Detect which cell encompasses the target text, then output its (X, Y) center coordinate. 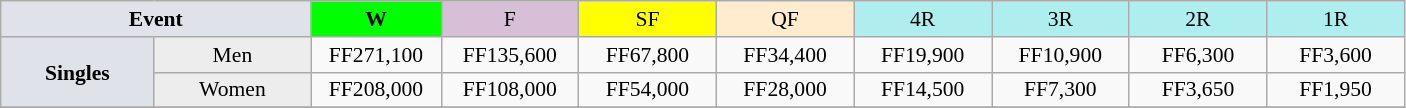
QF (785, 19)
Men (232, 55)
FF6,300 (1198, 55)
Event (156, 19)
FF208,000 (376, 90)
SF (648, 19)
3R (1061, 19)
FF7,300 (1061, 90)
FF108,000 (510, 90)
FF10,900 (1061, 55)
FF135,600 (510, 55)
FF271,100 (376, 55)
F (510, 19)
FF19,900 (923, 55)
FF3,650 (1198, 90)
FF67,800 (648, 55)
2R (1198, 19)
FF54,000 (648, 90)
FF28,000 (785, 90)
FF14,500 (923, 90)
Singles (78, 72)
FF3,600 (1336, 55)
1R (1336, 19)
4R (923, 19)
FF34,400 (785, 55)
W (376, 19)
FF1,950 (1336, 90)
Women (232, 90)
